Find where the given text appears and provide that cell's center as [X, Y] coordinate. 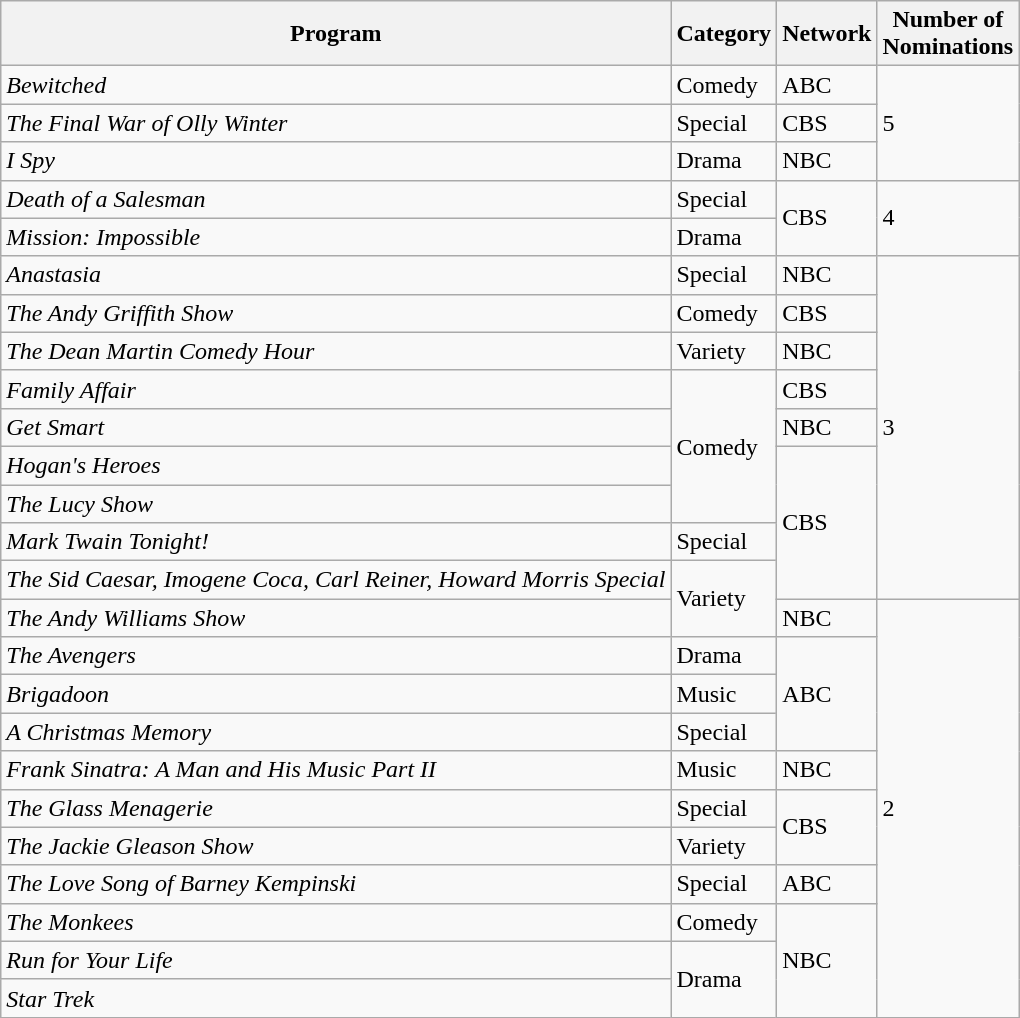
2 [948, 808]
Number ofNominations [948, 34]
The Sid Caesar, Imogene Coca, Carl Reiner, Howard Morris Special [336, 580]
A Christmas Memory [336, 732]
Brigadoon [336, 694]
The Andy Griffith Show [336, 313]
The Jackie Gleason Show [336, 846]
The Avengers [336, 656]
Bewitched [336, 85]
Mission: Impossible [336, 237]
Network [827, 34]
Death of a Salesman [336, 199]
Family Affair [336, 389]
Run for Your Life [336, 960]
The Lucy Show [336, 503]
Program [336, 34]
The Love Song of Barney Kempinski [336, 884]
I Spy [336, 161]
Mark Twain Tonight! [336, 542]
The Glass Menagerie [336, 808]
Anastasia [336, 275]
The Andy Williams Show [336, 618]
The Monkees [336, 922]
3 [948, 428]
Category [724, 34]
The Dean Martin Comedy Hour [336, 351]
5 [948, 123]
4 [948, 218]
Hogan's Heroes [336, 465]
Star Trek [336, 998]
Frank Sinatra: A Man and His Music Part II [336, 770]
The Final War of Olly Winter [336, 123]
Get Smart [336, 427]
